Identify which cell holds the provided text, then report its [X, Y] central coordinate. 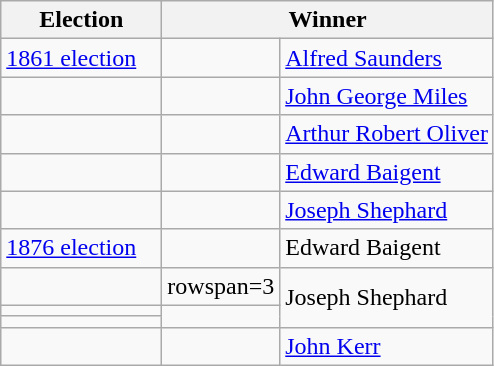
John George Miles [387, 96]
rowspan=3 [221, 286]
Arthur Robert Oliver [387, 134]
Election [82, 20]
Alfred Saunders [387, 58]
John Kerr [387, 346]
1876 election [82, 248]
1861 election [82, 58]
Winner [328, 20]
